Search for the cell housing the specified text and yield its [x, y] center coordinate. 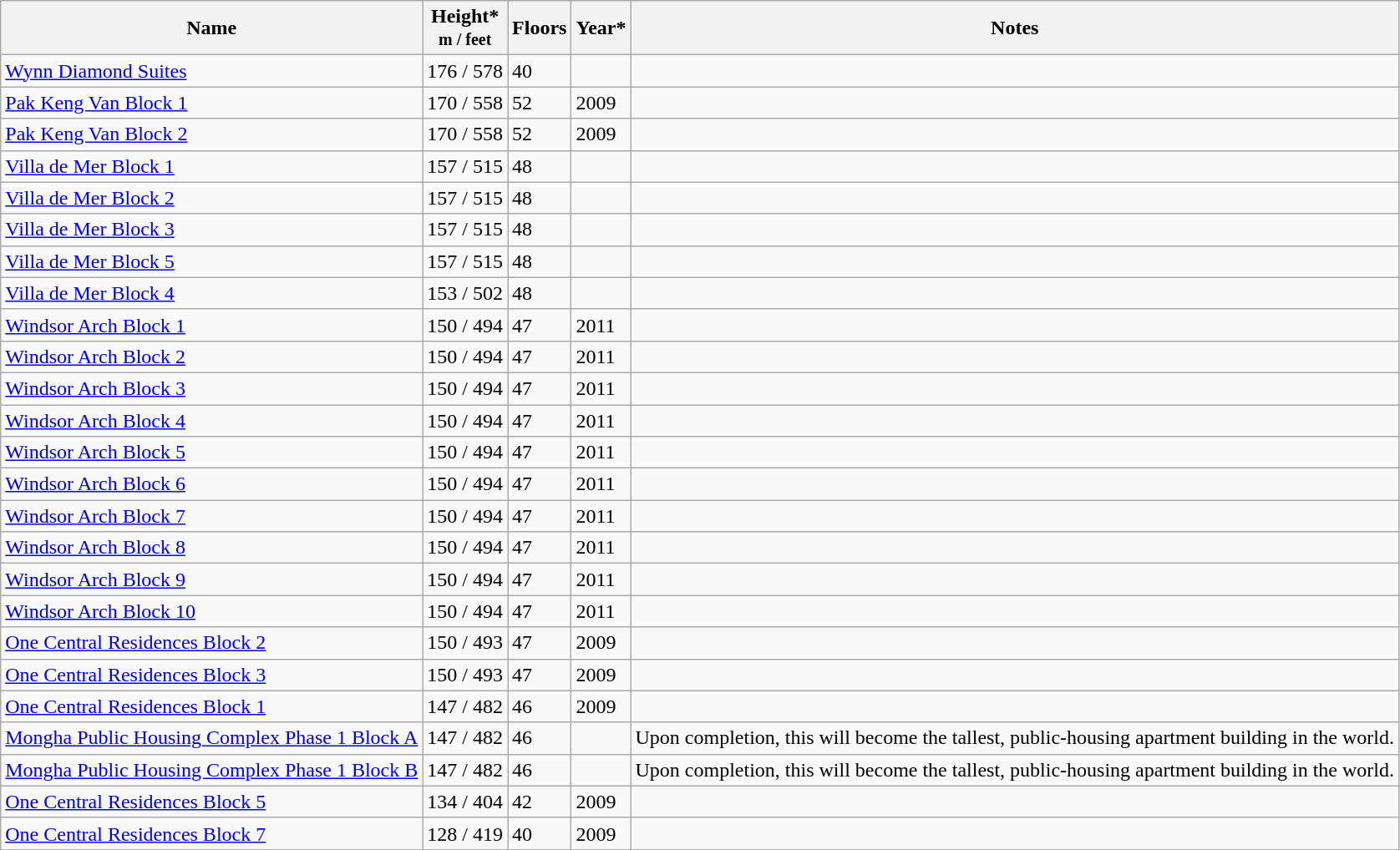
Windsor Arch Block 8 [212, 548]
Pak Keng Van Block 2 [212, 134]
Height*m / feet [465, 28]
Villa de Mer Block 1 [212, 166]
Villa de Mer Block 3 [212, 230]
176 / 578 [465, 71]
Windsor Arch Block 1 [212, 325]
One Central Residences Block 3 [212, 675]
Notes [1015, 28]
Villa de Mer Block 5 [212, 261]
42 [540, 802]
Mongha Public Housing Complex Phase 1 Block A [212, 738]
153 / 502 [465, 293]
Windsor Arch Block 4 [212, 420]
Year* [601, 28]
Windsor Arch Block 7 [212, 516]
Windsor Arch Block 9 [212, 579]
Villa de Mer Block 4 [212, 293]
134 / 404 [465, 802]
Wynn Diamond Suites [212, 71]
One Central Residences Block 5 [212, 802]
128 / 419 [465, 833]
Name [212, 28]
One Central Residences Block 7 [212, 833]
Mongha Public Housing Complex Phase 1 Block B [212, 770]
One Central Residences Block 1 [212, 706]
Floors [540, 28]
Villa de Mer Block 2 [212, 198]
One Central Residences Block 2 [212, 643]
Windsor Arch Block 10 [212, 611]
Windsor Arch Block 2 [212, 357]
Pak Keng Van Block 1 [212, 103]
Windsor Arch Block 6 [212, 484]
Windsor Arch Block 3 [212, 388]
Windsor Arch Block 5 [212, 453]
